Scan for the cell matching the given text and deliver its [X, Y] coordinate at center. 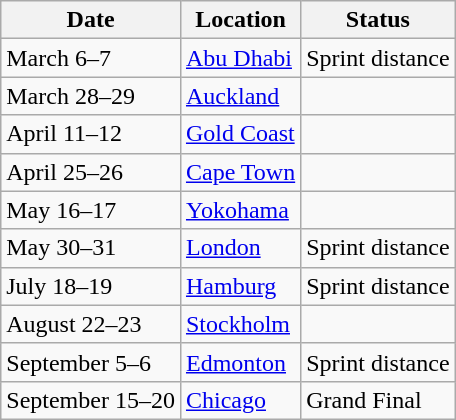
July 18–19 [91, 286]
Stockholm [240, 324]
Gold Coast [240, 134]
May 30–31 [91, 248]
May 16–17 [91, 210]
March 6–7 [91, 58]
Cape Town [240, 172]
Hamburg [240, 286]
Abu Dhabi [240, 58]
September 5–6 [91, 362]
April 25–26 [91, 172]
Yokohama [240, 210]
Auckland [240, 96]
Location [240, 20]
August 22–23 [91, 324]
September 15–20 [91, 400]
Date [91, 20]
Chicago [240, 400]
Grand Final [378, 400]
March 28–29 [91, 96]
London [240, 248]
Status [378, 20]
Edmonton [240, 362]
April 11–12 [91, 134]
